Extract the (X, Y) coordinate from the center of the cell holding the provided text.  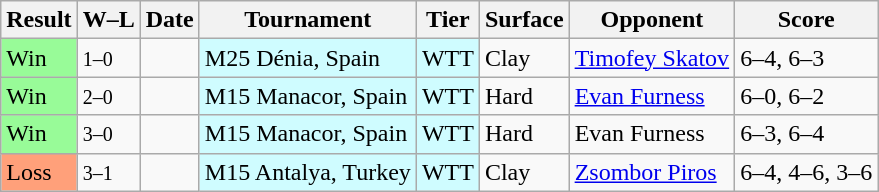
Tournament (308, 20)
Timofey Skatov (652, 58)
6–4, 4–6, 3–6 (806, 172)
1–0 (108, 58)
W–L (108, 20)
Result (39, 20)
M25 Dénia, Spain (308, 58)
3–1 (108, 172)
6–4, 6–3 (806, 58)
Score (806, 20)
6–3, 6–4 (806, 134)
2–0 (108, 96)
Tier (448, 20)
Loss (39, 172)
3–0 (108, 134)
Zsombor Piros (652, 172)
Surface (524, 20)
M15 Antalya, Turkey (308, 172)
Date (170, 20)
6–0, 6–2 (806, 96)
Opponent (652, 20)
